Capture the cell that displays the provided text and extract its [X, Y] central coordinate. 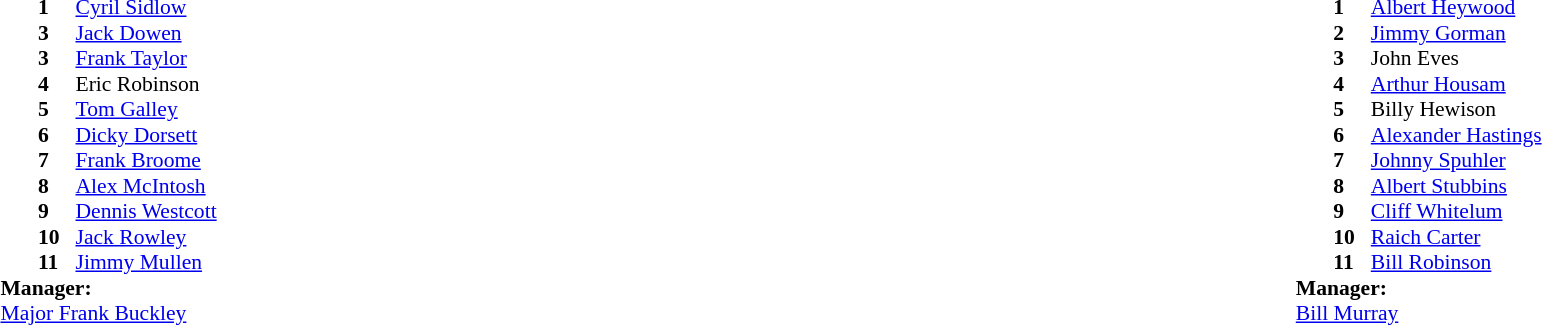
Dennis Westcott [146, 211]
John Eves [1456, 59]
Alexander Hastings [1456, 135]
Jimmy Gorman [1456, 33]
Eric Robinson [146, 84]
Tom Galley [146, 109]
Albert Stubbins [1456, 186]
Arthur Housam [1456, 84]
Frank Taylor [146, 59]
Cliff Whitelum [1456, 211]
Bill Robinson [1456, 263]
Raich Carter [1456, 237]
Jack Dowen [146, 33]
Billy Hewison [1456, 109]
Alex McIntosh [146, 186]
Dicky Dorsett [146, 135]
Johnny Spuhler [1456, 161]
Jimmy Mullen [146, 263]
Jack Rowley [146, 237]
2 [1352, 33]
Frank Broome [146, 161]
